Identify which cell holds the provided text, then report its (x, y) central coordinate. 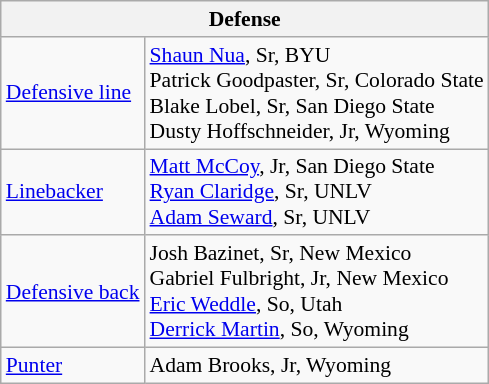
Defensive line (73, 93)
Josh Bazinet, Sr, New MexicoGabriel Fulbright, Jr, New MexicoEric Weddle, So, UtahDerrick Martin, So, Wyoming (317, 292)
Defense (245, 19)
Linebacker (73, 192)
Defensive back (73, 292)
Matt McCoy, Jr, San Diego StateRyan Claridge, Sr, UNLVAdam Seward, Sr, UNLV (317, 192)
Punter (73, 366)
Adam Brooks, Jr, Wyoming (317, 366)
Shaun Nua, Sr, BYUPatrick Goodpaster, Sr, Colorado StateBlake Lobel, Sr, San Diego StateDusty Hoffschneider, Jr, Wyoming (317, 93)
